Find where the given text appears and provide that cell's center as [x, y] coordinate. 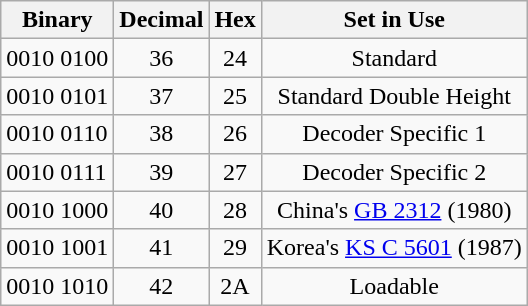
China's GB 2312 (1980) [394, 210]
Decoder Specific 1 [394, 134]
2A [235, 286]
Hex [235, 20]
37 [162, 96]
36 [162, 58]
Loadable [394, 286]
Standard [394, 58]
41 [162, 248]
39 [162, 172]
Korea's KS C 5601 (1987) [394, 248]
0010 1001 [58, 248]
Set in Use [394, 20]
29 [235, 248]
0010 1010 [58, 286]
0010 0101 [58, 96]
27 [235, 172]
Decoder Specific 2 [394, 172]
25 [235, 96]
0010 0100 [58, 58]
42 [162, 286]
Decimal [162, 20]
26 [235, 134]
38 [162, 134]
Binary [58, 20]
28 [235, 210]
0010 0111 [58, 172]
24 [235, 58]
40 [162, 210]
0010 1000 [58, 210]
0010 0110 [58, 134]
Standard Double Height [394, 96]
